Identify which cell holds the provided text, then report its [x, y] central coordinate. 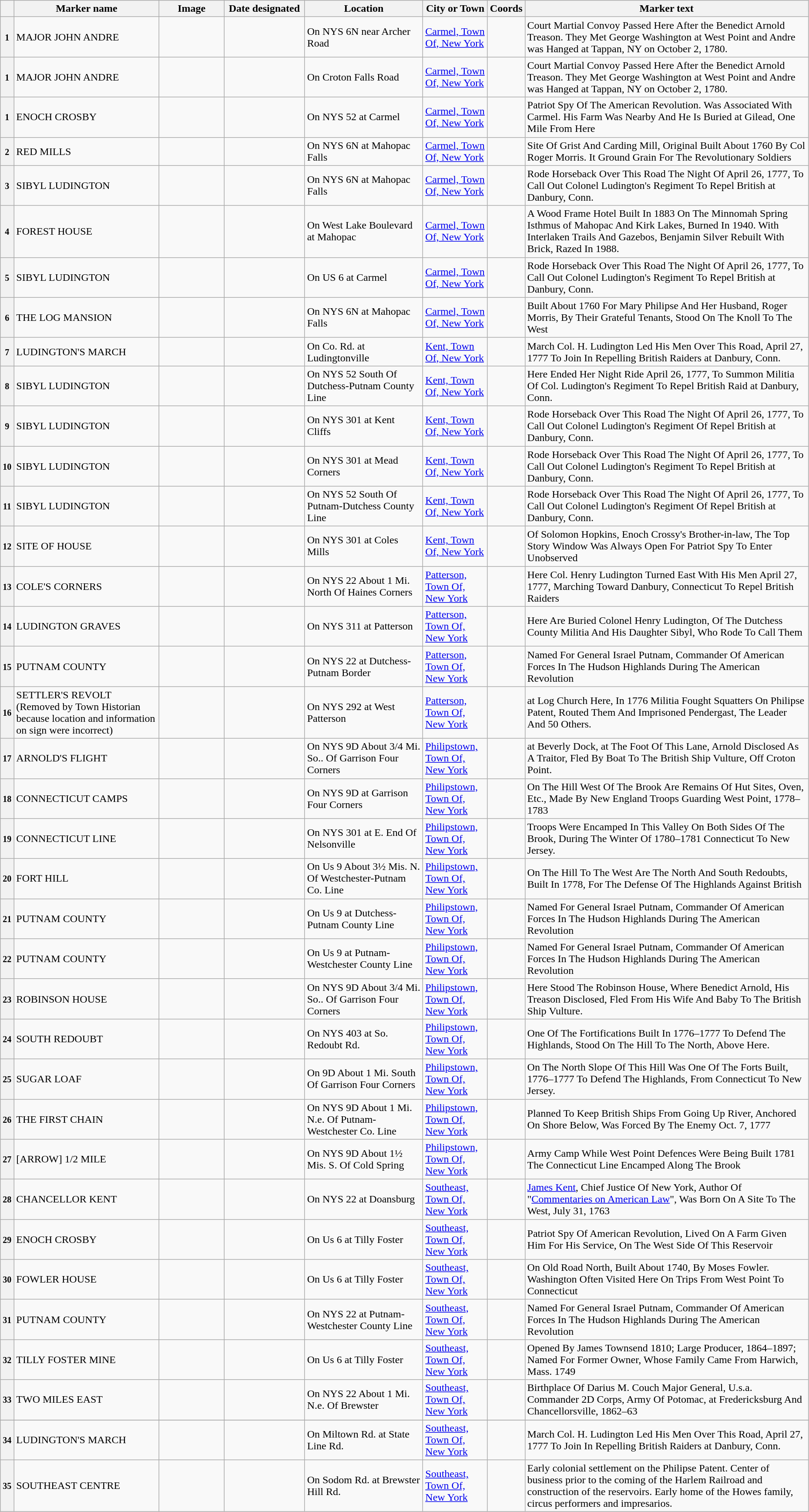
TWO MILES EAST [87, 1400]
On NYS 22 at Putnam-Westchester County Line [364, 1320]
Patriot Spy Of The American Revolution. Was Associated With Carmel. His Farm Was Nearby And He Is Buried at Gilead, One Mile From Here [667, 117]
SOUTH REDOUBT [87, 1039]
13 [7, 586]
31 [7, 1320]
27 [7, 1159]
TILLY FOSTER MINE [87, 1360]
Here Are Buried Colonel Henry Ludington, Of The Dutchess County Militia And His Daughter Sibyl, Who Rode To Call Them [667, 626]
Date designated [264, 9]
On West Lake Boulevard at Mahopac [364, 232]
On NYS 22 at Dutchess-Putnam Border [364, 667]
Opened By James Townsend 1810; Large Producer, 1864–1897; Named For Former Owner, Whose Family Came From Harwich, Mass. 1749 [667, 1360]
25 [7, 1079]
FOREST HOUSE [87, 232]
28 [7, 1199]
16 [7, 712]
On Miltown Rd. at State Line Rd. [364, 1440]
11 [7, 506]
5 [7, 277]
One Of The Fortifications Built In 1776–1777 To Defend The Highlands, Stood On The Hill To The North, Above Here. [667, 1039]
12 [7, 546]
21 [7, 919]
6 [7, 317]
8 [7, 386]
Patriot Spy Of American Revolution, Lived On A Farm Given Him For His Service, On The West Side Of This Reservoir [667, 1239]
On Co. Rd. at Ludingtonville [364, 352]
Location [364, 9]
On Us 9 at Dutchess-Putnam County Line [364, 919]
Image [191, 9]
19 [7, 839]
THE FIRST CHAIN [87, 1119]
LUDINGTON GRAVES [87, 626]
CHANCELLOR KENT [87, 1199]
at Beverly Dock, at The Foot Of This Lane, Arnold Disclosed As A Traitor, Fled By Boat To The British Ship Vulture, Off Croton Point. [667, 758]
COLE'S CORNERS [87, 586]
Coords [506, 9]
7 [7, 352]
Site Of Grist And Carding Mill, Original Built About 1760 By Col Roger Morris. It Ground Grain For The Revolutionary Soldiers [667, 152]
On NYS 311 at Patterson [364, 626]
On NYS 52 South Of Putnam-Dutchess County Line [364, 506]
SETTLER'S REVOLT(Removed by Town Historian because location and information on sign were incorrect) [87, 712]
Here Col. Henry Ludington Turned East With His Men April 27, 1777, Marching Toward Danbury, Connecticut To Repel British Raiders [667, 586]
23 [7, 999]
On NYS 301 at Coles Mills [364, 546]
On Sodom Rd. at Brewster Hill Rd. [364, 1485]
ARNOLD'S FLIGHT [87, 758]
26 [7, 1119]
4 [7, 232]
ROBINSON HOUSE [87, 999]
Troops Were Encamped In This Valley On Both Sides Of The Brook, During The Winter Of 1780–1781 Connecticut To New Jersey. [667, 839]
RED MILLS [87, 152]
29 [7, 1239]
On NYS 22 About 1 Mi. North Of Haines Corners [364, 586]
Planned To Keep British Ships From Going Up River, Anchored On Shore Below, Was Forced By The Enemy Oct. 7, 1777 [667, 1119]
35 [7, 1485]
On The Hill West Of The Brook Are Remains Of Hut Sites, Oven, Etc., Made By New England Troops Guarding West Point, 1778–1783 [667, 798]
3 [7, 185]
On NYS 301 at E. End Of Nelsonville [364, 839]
On NYS 9D at Garrison Four Corners [364, 798]
On Old Road North, Built About 1740, By Moses Fowler. Washington Often Visited Here On Trips From West Point To Connecticut [667, 1280]
15 [7, 667]
On NYS 292 at West Patterson [364, 712]
On NYS 52 South Of Dutchess-Putnam County Line [364, 386]
On NYS 52 at Carmel [364, 117]
30 [7, 1280]
On The North Slope Of This Hill Was One Of The Forts Built, 1776–1777 To Defend The Highlands, From Connecticut To New Jersey. [667, 1079]
Here Ended Her Night Ride April 26, 1777, To Summon Militia Of Col. Ludington's Regiment To Repel British Raid at Danbury, Conn. [667, 386]
CONNECTICUT CAMPS [87, 798]
22 [7, 959]
On NYS 6N near Archer Road [364, 37]
SITE OF HOUSE [87, 546]
Of Solomon Hopkins, Enoch Crossy's Brother-in-law, The Top Story Window Was Always Open For Patriot Spy To Enter Unobserved [667, 546]
On 9D About 1 Mi. South Of Garrison Four Corners [364, 1079]
17 [7, 758]
On NYS 22 About 1 Mi. N.e. Of Brewster [364, 1400]
32 [7, 1360]
SUGAR LOAF [87, 1079]
On NYS 22 at Doansburg [364, 1199]
On Us 9 About 3½ Mis. N. Of Westchester-Putnam Co. Line [364, 879]
City or Town [455, 9]
FOWLER HOUSE [87, 1280]
Army Camp While West Point Defences Were Being Built 1781 The Connecticut Line Encamped Along The Brook [667, 1159]
Birthplace Of Darius M. Couch Major General, U.s.a. Commander 2D Corps, Army Of Potomac, at Fredericksburg And Chancellorsville, 1862–63 [667, 1400]
Here Stood The Robinson House, Where Benedict Arnold, His Treason Disclosed, Fled From His Wife And Baby To The British Ship Vulture. [667, 999]
20 [7, 879]
Marker name [87, 9]
34 [7, 1440]
On NYS 9D About 1½ Mis. S. Of Cold Spring [364, 1159]
at Log Church Here, In 1776 Militia Fought Squatters On Philipse Patent, Routed Them And Imprisoned Pendergast, The Leader And 50 Others. [667, 712]
On The Hill To The West Are The North And South Redoubts, Built In 1778, For The Defense Of The Highlands Against British [667, 879]
James Kent, Chief Justice Of New York, Author Of "Commentaries on American Law", Was Born On A Site To The West, July 31, 1763 [667, 1199]
2 [7, 152]
SOUTHEAST CENTRE [87, 1485]
On Croton Falls Road [364, 77]
14 [7, 626]
10 [7, 466]
On NYS 301 at Mead Corners [364, 466]
[ARROW] 1/2 MILE [87, 1159]
9 [7, 426]
18 [7, 798]
FORT HILL [87, 879]
On US 6 at Carmel [364, 277]
On Us 9 at Putnam-Westchester County Line [364, 959]
CONNECTICUT LINE [87, 839]
24 [7, 1039]
Marker text [667, 9]
On NYS 9D About 1 Mi. N.e. Of Putnam-Westchester Co. Line [364, 1119]
33 [7, 1400]
Built About 1760 For Mary Philipse And Her Husband, Roger Morris, By Their Grateful Tenants, Stood On The Knoll To The West [667, 317]
On NYS 403 at So. Redoubt Rd. [364, 1039]
THE LOG MANSION [87, 317]
On NYS 301 at Kent Cliffs [364, 426]
